Determine the (x, y) coordinate at the center of the cell enclosing the given text.  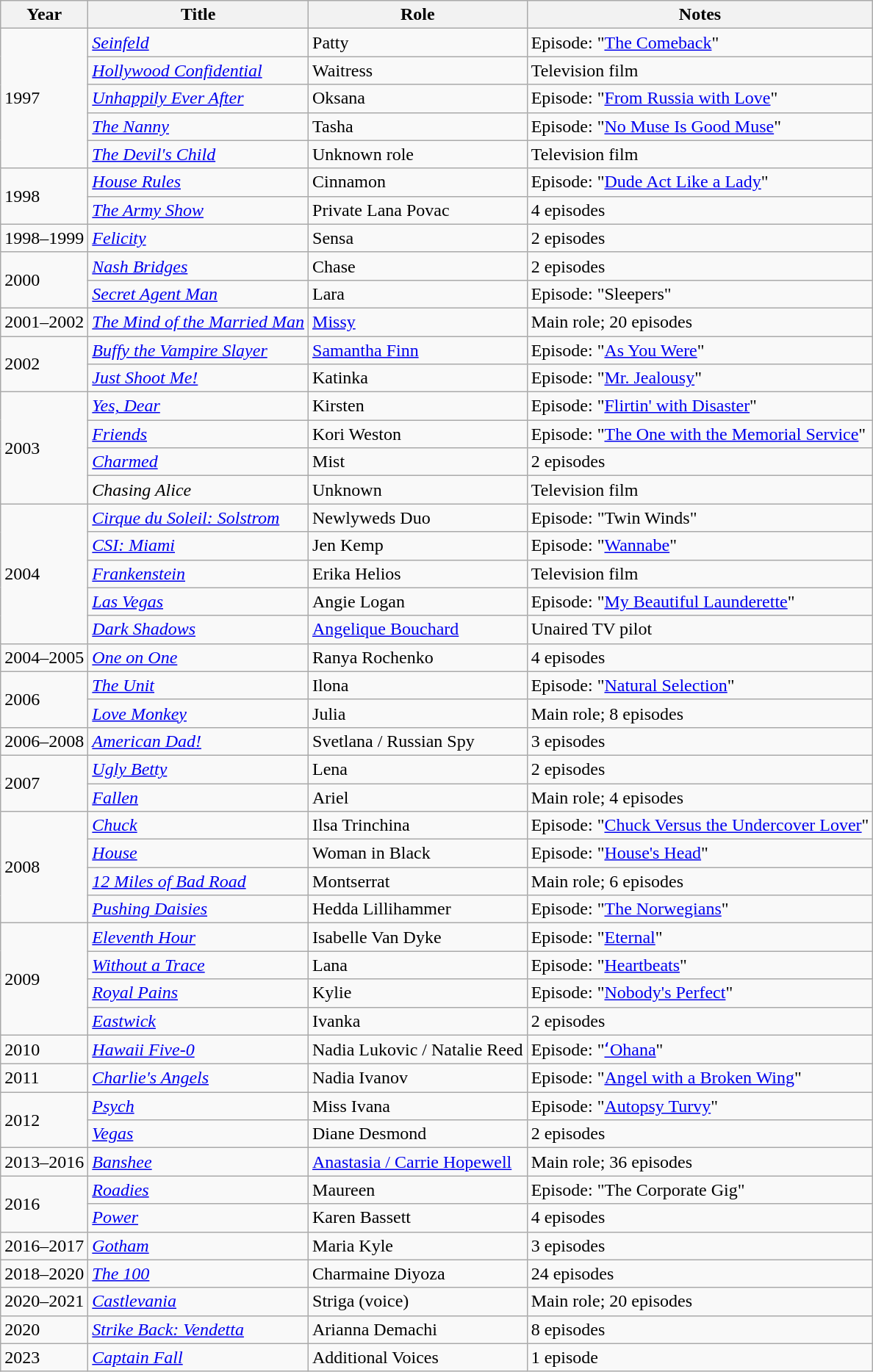
Ilsa Trinchina (418, 826)
Cirque du Soleil: Solstrom (198, 518)
Role (418, 15)
Julia (418, 713)
Episode: "Autopsy Turvy" (700, 1106)
Episode: "Angel with a Broken Wing" (700, 1078)
The Mind of the Married Man (198, 322)
Chasing Alice (198, 490)
Episode: "The Comeback" (700, 43)
Additional Voices (418, 1357)
Banshee (198, 1162)
Nash Bridges (198, 266)
The Army Show (198, 210)
Captain Fall (198, 1357)
Diane Desmond (418, 1134)
Ugly Betty (198, 769)
2018–2020 (44, 1274)
Sensa (418, 238)
Hollywood Confidential (198, 71)
Ilona (418, 685)
Fallen (198, 797)
Episode: "Natural Selection" (700, 685)
Episode: "Sleepers" (700, 294)
2001–2002 (44, 322)
Episode: "House's Head" (700, 853)
Woman in Black (418, 853)
Lana (418, 965)
Notes (700, 15)
One on One (198, 657)
2003 (44, 448)
Buffy the Vampire Slayer (198, 350)
8 episodes (700, 1329)
Royal Pains (198, 993)
Hawaii Five-0 (198, 1050)
1 episode (700, 1357)
The Devil's Child (198, 154)
Episode: "Heartbeats" (700, 965)
Svetlana / Russian Spy (418, 741)
2020–2021 (44, 1301)
Episode: "The Corporate Gig" (700, 1190)
The Nanny (198, 126)
Hedda Lillihammer (418, 909)
Strike Back: Vendetta (198, 1329)
2007 (44, 783)
Psych (198, 1106)
Episode: "Wannabe" (700, 546)
Jen Kemp (418, 546)
Charmed (198, 462)
Isabelle Van Dyke (418, 937)
Unaired TV pilot (700, 629)
Episode: "The Norwegians" (700, 909)
Unhappily Ever After (198, 98)
Year (44, 15)
Love Monkey (198, 713)
Arianna Demachi (418, 1329)
Lena (418, 769)
Just Shoot Me! (198, 378)
Main role; 8 episodes (700, 713)
Gotham (198, 1246)
Main role; 6 episodes (700, 881)
2020 (44, 1329)
Dark Shadows (198, 629)
House (198, 853)
Katinka (418, 378)
Private Lana Povac (418, 210)
Anastasia / Carrie Hopewell (418, 1162)
2006 (44, 699)
Lara (418, 294)
2016 (44, 1204)
Episode: "My Beautiful Launderette" (700, 602)
CSI: Miami (198, 546)
Unknown role (418, 154)
Roadies (198, 1190)
Felicity (198, 238)
2009 (44, 979)
Charlie's Angels (198, 1078)
Kori Weston (418, 434)
Main role; 36 episodes (700, 1162)
24 episodes (700, 1274)
Seinfeld (198, 43)
2008 (44, 867)
2023 (44, 1357)
Kylie (418, 993)
Episode: "As You Were" (700, 350)
Ivanka (418, 1021)
Mist (418, 462)
Maureen (418, 1190)
2002 (44, 364)
Without a Trace (198, 965)
Newlyweds Duo (418, 518)
Episode: "No Muse Is Good Muse" (700, 126)
Episode: "Flirtin' with Disaster" (700, 406)
Power (198, 1218)
Eastwick (198, 1021)
Main role; 4 episodes (700, 797)
Cinnamon (418, 182)
Ranya Rochenko (418, 657)
Patty (418, 43)
2006–2008 (44, 741)
Vegas (198, 1134)
12 Miles of Bad Road (198, 881)
Friends (198, 434)
2004 (44, 574)
Karen Bassett (418, 1218)
2012 (44, 1120)
Nadia Lukovic / Natalie Reed (418, 1050)
The Unit (198, 685)
Oksana (418, 98)
The 100 (198, 1274)
Episode: "Nobody's Perfect" (700, 993)
Episode: "Mr. Jealousy" (700, 378)
2013–2016 (44, 1162)
Secret Agent Man (198, 294)
Episode: "From Russia with Love" (700, 98)
1998 (44, 196)
2010 (44, 1050)
Episode: "The One with the Memorial Service" (700, 434)
Frankenstein (198, 574)
Samantha Finn (418, 350)
Episode: "Twin Winds" (700, 518)
1998–1999 (44, 238)
Charmaine Diyoza (418, 1274)
Erika Helios (418, 574)
Episode: "Chuck Versus the Undercover Lover" (700, 826)
Castlevania (198, 1301)
Chase (418, 266)
Unknown (418, 490)
Yes, Dear (198, 406)
Episode: "Eternal" (700, 937)
House Rules (198, 182)
Title (198, 15)
2000 (44, 280)
2016–2017 (44, 1246)
Episode: "ʻOhana" (700, 1050)
Angie Logan (418, 602)
2004–2005 (44, 657)
Missy (418, 322)
American Dad! (198, 741)
Eleventh Hour (198, 937)
Episode: "Dude Act Like a Lady" (700, 182)
Kirsten (418, 406)
Tasha (418, 126)
Miss Ivana (418, 1106)
Pushing Daisies (198, 909)
Chuck (198, 826)
Maria Kyle (418, 1246)
Waitress (418, 71)
Angelique Bouchard (418, 629)
Montserrat (418, 881)
2011 (44, 1078)
Ariel (418, 797)
Striga (voice) (418, 1301)
Nadia Ivanov (418, 1078)
Las Vegas (198, 602)
1997 (44, 98)
